Identify which cell holds the provided text, then report its [X, Y] central coordinate. 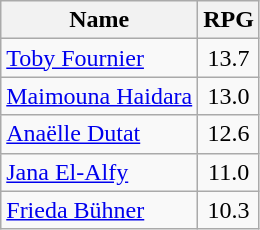
12.6 [229, 134]
13.0 [229, 96]
Maimouna Haidara [100, 96]
Toby Fournier [100, 58]
10.3 [229, 210]
Frieda Bühner [100, 210]
Name [100, 20]
11.0 [229, 172]
RPG [229, 20]
Anaëlle Dutat [100, 134]
13.7 [229, 58]
Jana El-Alfy [100, 172]
